Capture the cell that displays the provided text and extract its [x, y] central coordinate. 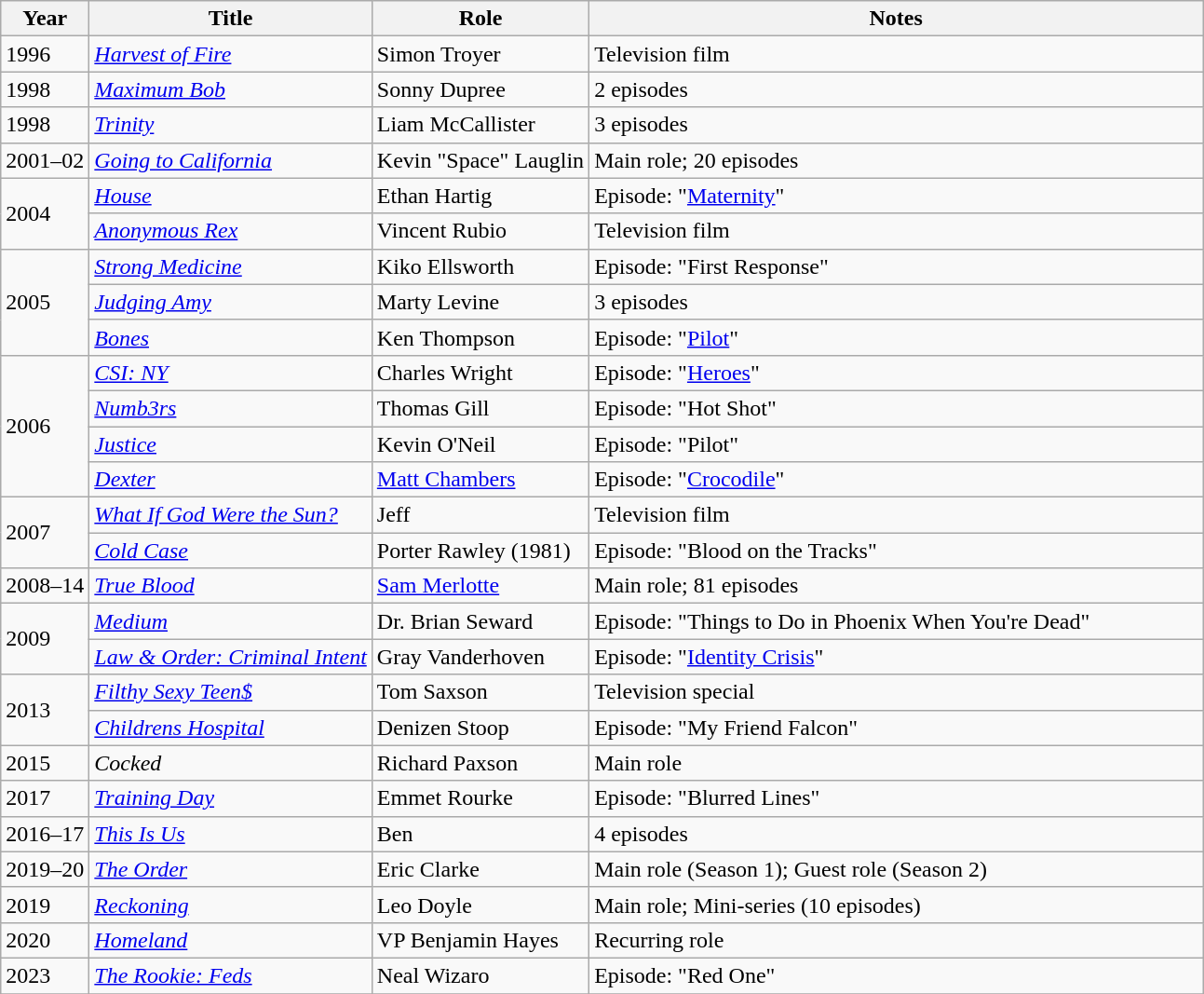
2020 [45, 940]
Training Day [231, 798]
2009 [45, 639]
Cold Case [231, 551]
Recurring role [896, 940]
2015 [45, 763]
Trinity [231, 125]
Childrens Hospital [231, 728]
Judging Amy [231, 302]
Tom Saxson [480, 692]
VP Benjamin Hayes [480, 940]
What If God Were the Sun? [231, 515]
Television special [896, 692]
Kevin "Space" Lauglin [480, 160]
Eric Clarke [480, 869]
Episode: "First Response" [896, 266]
Reckoning [231, 905]
Role [480, 19]
House [231, 196]
Jeff [480, 515]
Main role; 81 episodes [896, 586]
1996 [45, 54]
Gray Vanderhoven [480, 657]
2007 [45, 533]
Marty Levine [480, 302]
2019 [45, 905]
Ethan Hartig [480, 196]
Main role; Mini-series (10 episodes) [896, 905]
Law & Order: Criminal Intent [231, 657]
2013 [45, 710]
2016–17 [45, 834]
Episode: "Hot Shot" [896, 408]
Main role; 20 episodes [896, 160]
Numb3rs [231, 408]
Main role [896, 763]
True Blood [231, 586]
Episode: "Identity Crisis" [896, 657]
CSI: NY [231, 373]
Porter Rawley (1981) [480, 551]
2 episodes [896, 89]
Year [45, 19]
Cocked [231, 763]
Episode: "My Friend Falcon" [896, 728]
Kevin O'Neil [480, 444]
2023 [45, 975]
The Rookie: Feds [231, 975]
Emmet Rourke [480, 798]
2005 [45, 302]
Neal Wizaro [480, 975]
4 episodes [896, 834]
2001–02 [45, 160]
Charles Wright [480, 373]
The Order [231, 869]
Episode: "Things to Do in Phoenix When You're Dead" [896, 621]
2008–14 [45, 586]
Leo Doyle [480, 905]
Episode: "Red One" [896, 975]
2017 [45, 798]
Sonny Dupree [480, 89]
Harvest of Fire [231, 54]
Dr. Brian Seward [480, 621]
Homeland [231, 940]
Main role (Season 1); Guest role (Season 2) [896, 869]
Episode: "Blurred Lines" [896, 798]
Matt Chambers [480, 480]
Episode: "Maternity" [896, 196]
Simon Troyer [480, 54]
Sam Merlotte [480, 586]
Notes [896, 19]
2019–20 [45, 869]
Going to California [231, 160]
Medium [231, 621]
Ben [480, 834]
Thomas Gill [480, 408]
Filthy Sexy Teen$ [231, 692]
Episode: "Crocodile" [896, 480]
Ken Thompson [480, 337]
Episode: "Heroes" [896, 373]
Justice [231, 444]
This Is Us [231, 834]
Dexter [231, 480]
Denizen Stoop [480, 728]
Vincent Rubio [480, 231]
Richard Paxson [480, 763]
Liam McCallister [480, 125]
2006 [45, 426]
Kiko Ellsworth [480, 266]
2004 [45, 213]
Episode: "Blood on the Tracks" [896, 551]
Bones [231, 337]
Maximum Bob [231, 89]
Anonymous Rex [231, 231]
Strong Medicine [231, 266]
Title [231, 19]
